Determine the (X, Y) coordinate at the center of the cell enclosing the given text.  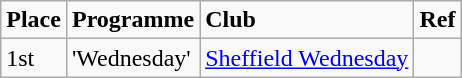
Programme (132, 20)
'Wednesday' (132, 58)
Ref (438, 20)
Place (34, 20)
1st (34, 58)
Sheffield Wednesday (307, 58)
Club (307, 20)
